Scan for the cell matching the given text and deliver its (X, Y) coordinate at center. 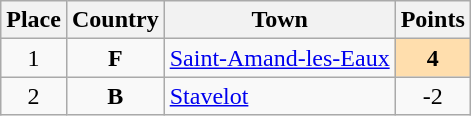
2 (34, 96)
-2 (432, 96)
1 (34, 58)
Country (115, 20)
4 (432, 58)
F (115, 58)
Saint-Amand-les-Eaux (280, 58)
Place (34, 20)
Points (432, 20)
B (115, 96)
Town (280, 20)
Stavelot (280, 96)
